Scan for the cell matching the given text and deliver its (X, Y) coordinate at center. 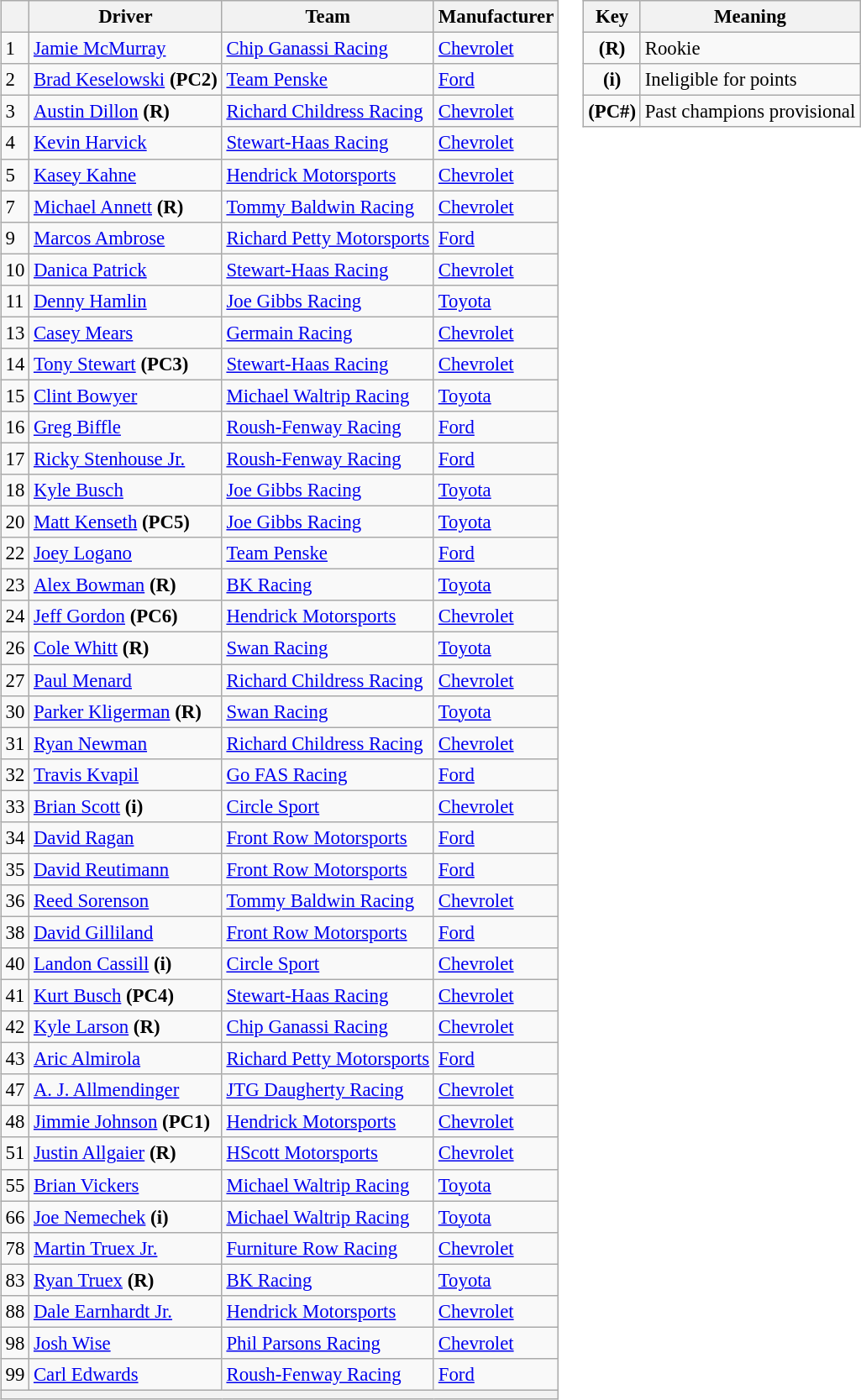
3 (15, 112)
83 (15, 1280)
10 (15, 270)
Danica Patrick (126, 270)
42 (15, 1027)
HScott Motorsports (328, 1153)
Austin Dillon (R) (126, 112)
47 (15, 1090)
Matt Kenseth (PC5) (126, 522)
33 (15, 806)
Brian Vickers (126, 1185)
Joe Nemechek (i) (126, 1217)
Paul Menard (126, 679)
David Reutimann (126, 869)
Furniture Row Racing (328, 1248)
78 (15, 1248)
Josh Wise (126, 1343)
38 (15, 932)
Phil Parsons Racing (328, 1343)
Go FAS Racing (328, 774)
17 (15, 459)
Brian Scott (i) (126, 806)
Jamie McMurray (126, 49)
11 (15, 301)
98 (15, 1343)
99 (15, 1375)
David Gilliland (126, 932)
Cole Whitt (R) (126, 648)
Denny Hamlin (126, 301)
(i) (612, 80)
16 (15, 427)
14 (15, 364)
Joey Logano (126, 553)
5 (15, 175)
Casey Mears (126, 333)
Reed Sorenson (126, 901)
30 (15, 711)
Ineligible for points (749, 80)
Justin Allgaier (R) (126, 1153)
Kevin Harvick (126, 143)
41 (15, 995)
43 (15, 1059)
Michael Annett (R) (126, 207)
Alex Bowman (R) (126, 585)
24 (15, 616)
David Ragan (126, 837)
9 (15, 238)
Parker Kligerman (R) (126, 711)
Greg Biffle (126, 427)
Kyle Larson (R) (126, 1027)
1 (15, 49)
2 (15, 80)
Carl Edwards (126, 1375)
Jimmie Johnson (PC1) (126, 1122)
7 (15, 207)
Kurt Busch (PC4) (126, 995)
88 (15, 1311)
55 (15, 1185)
Travis Kvapil (126, 774)
Tony Stewart (PC3) (126, 364)
36 (15, 901)
13 (15, 333)
Clint Bowyer (126, 396)
JTG Daugherty Racing (328, 1090)
Kasey Kahne (126, 175)
48 (15, 1122)
(PC#) (612, 112)
Brad Keselowski (PC2) (126, 80)
18 (15, 490)
Martin Truex Jr. (126, 1248)
Aric Almirola (126, 1059)
Manufacturer (496, 17)
40 (15, 964)
22 (15, 553)
Ricky Stenhouse Jr. (126, 459)
Ryan Newman (126, 743)
4 (15, 143)
Marcos Ambrose (126, 238)
15 (15, 396)
Landon Cassill (i) (126, 964)
20 (15, 522)
Rookie (749, 49)
26 (15, 648)
32 (15, 774)
A. J. Allmendinger (126, 1090)
Team (328, 17)
35 (15, 869)
Kyle Busch (126, 490)
66 (15, 1217)
34 (15, 837)
31 (15, 743)
(R) (612, 49)
Past champions provisional (749, 112)
Dale Earnhardt Jr. (126, 1311)
23 (15, 585)
51 (15, 1153)
Driver (126, 17)
Key (612, 17)
Germain Racing (328, 333)
Meaning (749, 17)
27 (15, 679)
Ryan Truex (R) (126, 1280)
Jeff Gordon (PC6) (126, 616)
